Provide the (X, Y) coordinate of the cell's center where the given text is located.  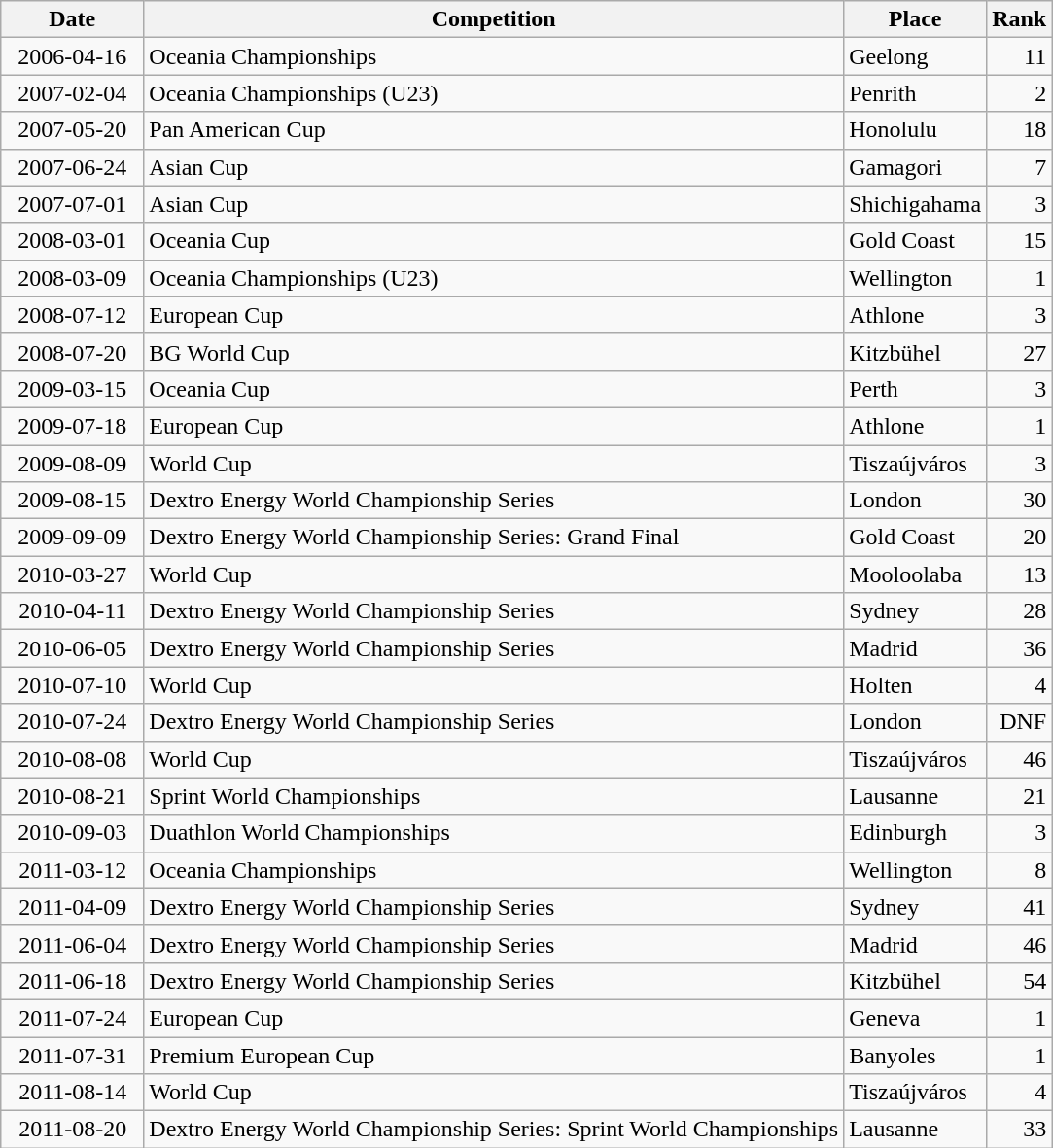
2009-03-15 (72, 389)
2009-07-18 (72, 426)
2 (1019, 93)
2007-02-04 (72, 93)
2010-07-10 (72, 685)
Competition (494, 19)
Banyoles (916, 1055)
Edinburgh (916, 833)
2011-06-18 (72, 981)
2010-07-24 (72, 722)
Geelong (916, 56)
2010-06-05 (72, 648)
Dextro Energy World Championship Series: Sprint World Championships (494, 1130)
33 (1019, 1130)
2011-06-04 (72, 944)
54 (1019, 981)
Holten (916, 685)
28 (1019, 611)
2007-06-24 (72, 167)
Shichigahama (916, 204)
7 (1019, 167)
2011-08-14 (72, 1093)
Sprint World Championships (494, 796)
8 (1019, 870)
Penrith (916, 93)
2009-09-09 (72, 538)
Mooloolaba (916, 574)
2011-03-12 (72, 870)
Gamagori (916, 167)
Dextro Energy World Championship Series: Grand Final (494, 538)
2011-07-24 (72, 1018)
2010-03-27 (72, 574)
11 (1019, 56)
18 (1019, 130)
2008-07-20 (72, 352)
2007-07-01 (72, 204)
2009-08-15 (72, 501)
36 (1019, 648)
15 (1019, 241)
2010-08-21 (72, 796)
2009-08-09 (72, 464)
DNF (1019, 722)
41 (1019, 907)
30 (1019, 501)
Geneva (916, 1018)
Premium European Cup (494, 1055)
2008-07-12 (72, 315)
2008-03-09 (72, 278)
2006-04-16 (72, 56)
2010-09-03 (72, 833)
2010-08-08 (72, 759)
Date (72, 19)
Pan American Cup (494, 130)
Perth (916, 389)
2011-08-20 (72, 1130)
2008-03-01 (72, 241)
2010-04-11 (72, 611)
BG World Cup (494, 352)
Place (916, 19)
27 (1019, 352)
13 (1019, 574)
2007-05-20 (72, 130)
Rank (1019, 19)
2011-07-31 (72, 1055)
Duathlon World Championships (494, 833)
Honolulu (916, 130)
2011-04-09 (72, 907)
20 (1019, 538)
21 (1019, 796)
